Find where the given text appears and provide that cell's center as [x, y] coordinate. 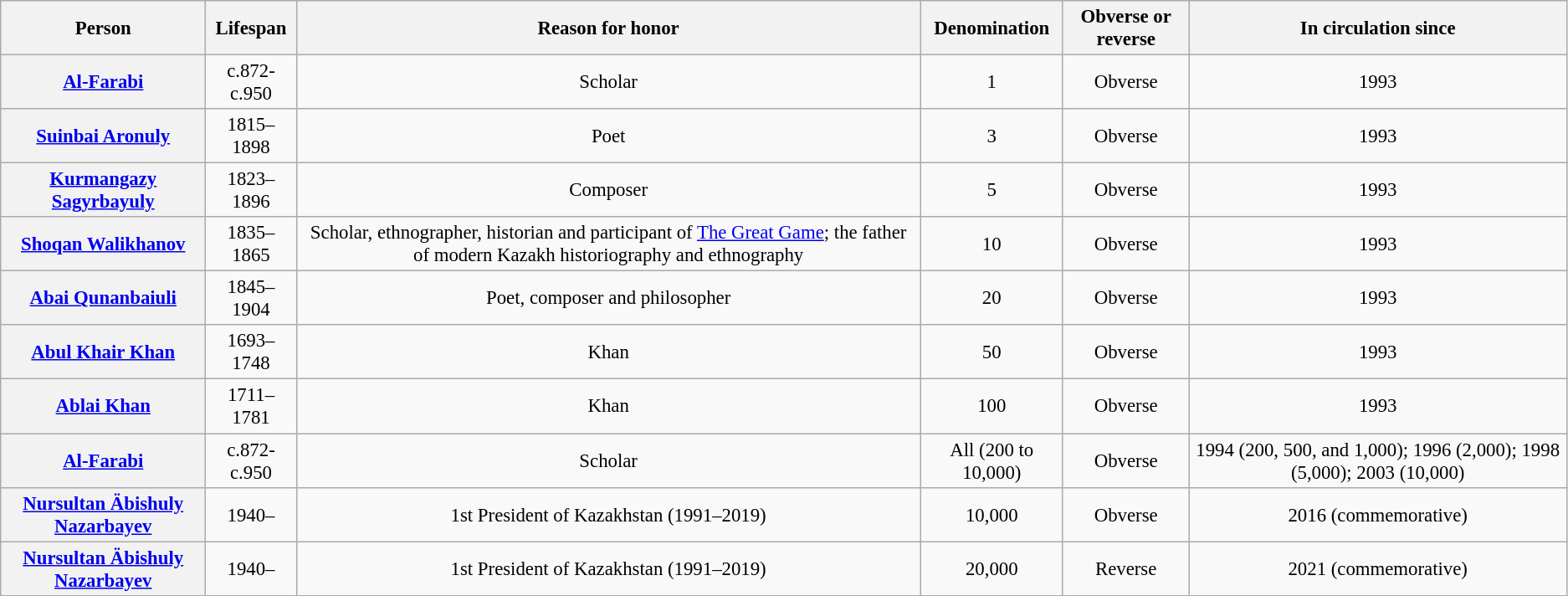
1693–1748 [251, 352]
1711–1781 [251, 407]
Denomination [992, 28]
Reverse [1126, 569]
1815–1898 [251, 136]
Scholar, ethnographer, historian and participant of The Great Game; the father of modern Kazakh historiography and ethnography [608, 244]
1823–1896 [251, 191]
Poet, composer and philosopher [608, 298]
Abul Khair Khan [104, 352]
1845–1904 [251, 298]
Abai Qunanbaiuli [104, 298]
Poet [608, 136]
Kurmangazy Sagyrbayuly [104, 191]
All (200 to 10,000) [992, 460]
Obverse or reverse [1126, 28]
Composer [608, 191]
Lifespan [251, 28]
1 [992, 82]
3 [992, 136]
Suinbai Aronuly [104, 136]
Reason for honor [608, 28]
2016 (commemorative) [1378, 514]
20 [992, 298]
50 [992, 352]
10 [992, 244]
5 [992, 191]
2021 (commemorative) [1378, 569]
100 [992, 407]
Ablai Khan [104, 407]
Person [104, 28]
In circulation since [1378, 28]
Shoqan Walikhanov [104, 244]
1994 (200, 500, and 1,000); 1996 (2,000); 1998 (5,000); 2003 (10,000) [1378, 460]
1835–1865 [251, 244]
20,000 [992, 569]
10,000 [992, 514]
